Output the [x, y] coordinate of the center of the cell containing the given text.  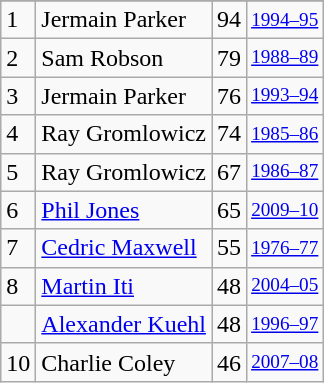
76 [230, 96]
2007–08 [285, 362]
1 [18, 20]
8 [18, 286]
2004–05 [285, 286]
1996–97 [285, 324]
Martin Iti [124, 286]
Sam Robson [124, 58]
1994–95 [285, 20]
Cedric Maxwell [124, 248]
3 [18, 96]
Charlie Coley [124, 362]
7 [18, 248]
79 [230, 58]
74 [230, 134]
1986–87 [285, 172]
94 [230, 20]
67 [230, 172]
2 [18, 58]
46 [230, 362]
55 [230, 248]
1988–89 [285, 58]
6 [18, 210]
65 [230, 210]
1976–77 [285, 248]
1985–86 [285, 134]
Alexander Kuehl [124, 324]
2009–10 [285, 210]
10 [18, 362]
Phil Jones [124, 210]
1993–94 [285, 96]
4 [18, 134]
5 [18, 172]
